Output the [X, Y] coordinate of the center of the cell containing the given text.  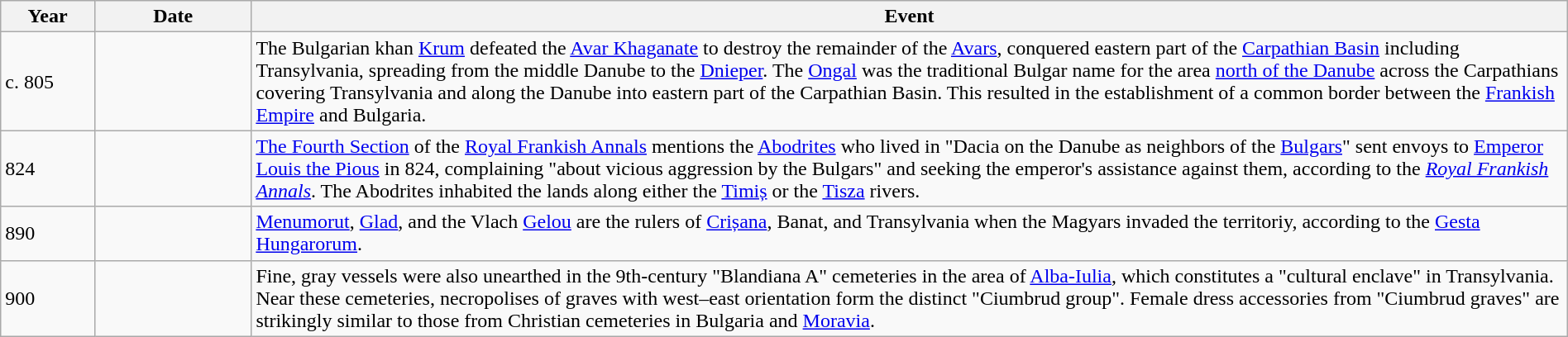
900 [48, 298]
890 [48, 233]
Event [910, 17]
Year [48, 17]
c. 805 [48, 81]
824 [48, 168]
Date [172, 17]
